Find where the given text appears and provide that cell's center as (x, y) coordinate. 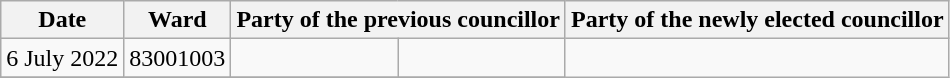
Date (62, 20)
Party of the newly elected councillor (757, 20)
Ward (178, 20)
83001003 (178, 58)
6 July 2022 (62, 58)
Party of the previous councillor (398, 20)
